Capture the cell that displays the provided text and extract its [X, Y] central coordinate. 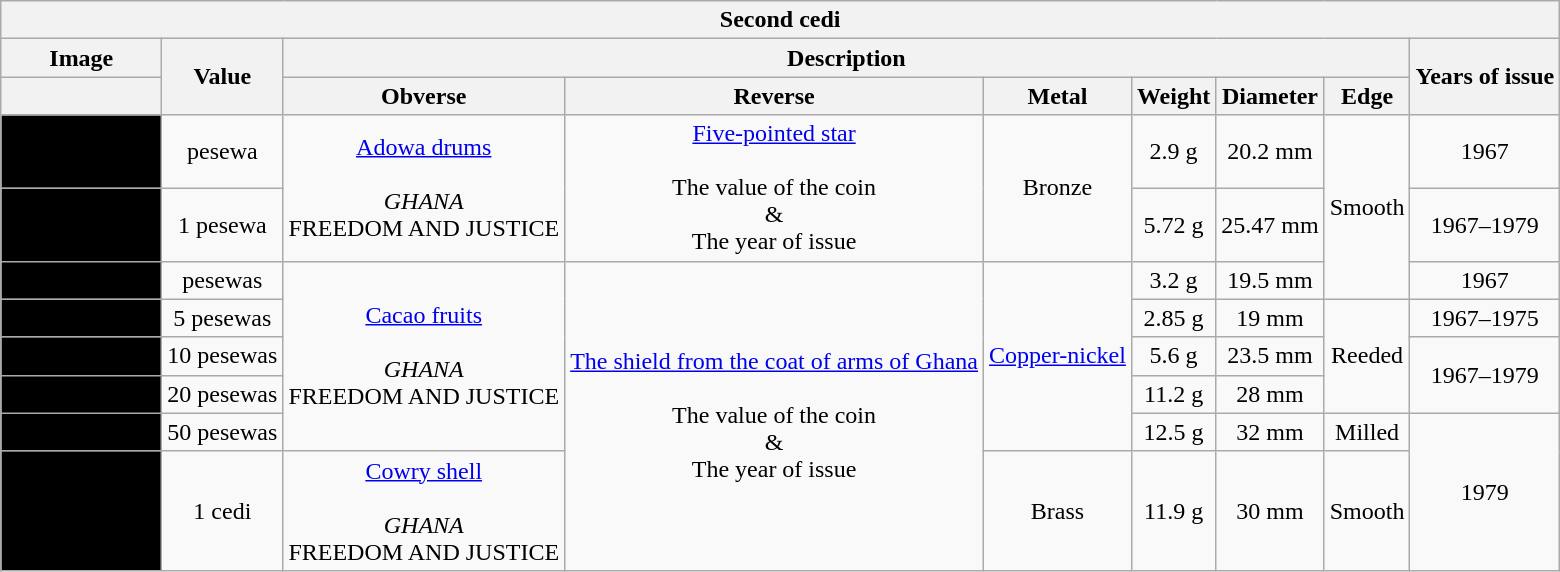
Reeded [1367, 356]
11.2 g [1173, 394]
30 mm [1270, 510]
25.47 mm [1270, 224]
20 pesewas [222, 394]
Description [846, 58]
19.5 mm [1270, 280]
pesewas [222, 280]
Metal [1058, 96]
Adowa drumsGHANAFREEDOM AND JUSTICE [424, 188]
32 mm [1270, 432]
Value [222, 77]
Copper-nickel [1058, 356]
Brass [1058, 510]
Edge [1367, 96]
Bronze [1058, 188]
The shield from the coat of arms of GhanaThe value of the coin&The year of issue [774, 416]
3.2 g [1173, 280]
2.9 g [1173, 152]
Obverse [424, 96]
Reverse [774, 96]
Cacao fruitsGHANAFREEDOM AND JUSTICE [424, 356]
1 pesewa [222, 224]
5.6 g [1173, 356]
1967–1975 [1485, 318]
50 pesewas [222, 432]
11.9 g [1173, 510]
Five-pointed starThe value of the coin&The year of issue [774, 188]
Second cedi [780, 20]
28 mm [1270, 394]
Diameter [1270, 96]
5.72 g [1173, 224]
10 pesewas [222, 356]
Image [82, 58]
1979 [1485, 492]
2.85 g [1173, 318]
Weight [1173, 96]
20.2 mm [1270, 152]
1 cedi [222, 510]
Years of issue [1485, 77]
19 mm [1270, 318]
Cowry shell GHANAFREEDOM AND JUSTICE [424, 510]
pesewa [222, 152]
23.5 mm [1270, 356]
Milled [1367, 432]
12.5 g [1173, 432]
5 pesewas [222, 318]
